Return the (X, Y) coordinate for the center point of the cell that contains the specified text.  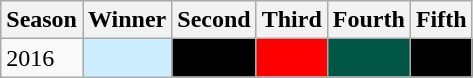
Fifth (441, 20)
2016 (42, 58)
Season (42, 20)
Fourth (368, 20)
Third (292, 20)
Winner (126, 20)
Second (214, 20)
